Identify which cell holds the provided text, then report its [x, y] central coordinate. 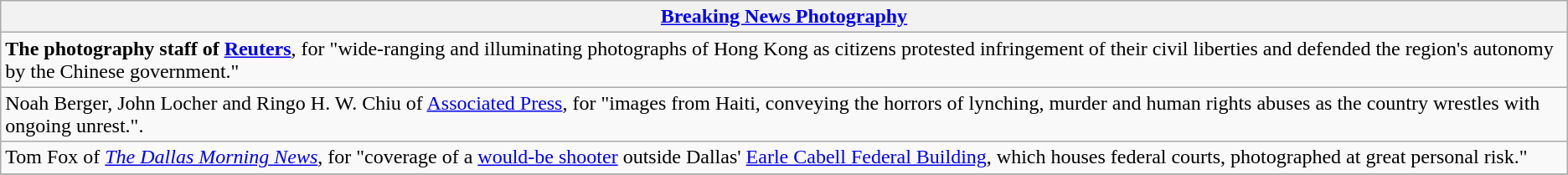
Breaking News Photography [784, 17]
